From the cell containing the given text, extract its center point as [x, y] coordinate. 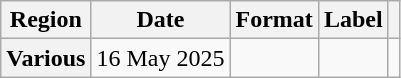
Label [353, 20]
Various [46, 58]
16 May 2025 [160, 58]
Format [274, 20]
Date [160, 20]
Region [46, 20]
